Provide the (X, Y) coordinate of the cell's center where the given text is located.  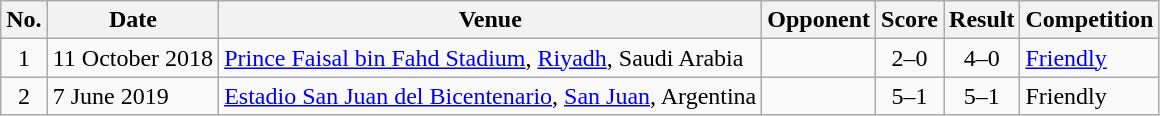
Score (910, 20)
7 June 2019 (132, 96)
Prince Faisal bin Fahd Stadium, Riyadh, Saudi Arabia (490, 58)
Venue (490, 20)
4–0 (982, 58)
2 (24, 96)
Result (982, 20)
1 (24, 58)
Opponent (819, 20)
Date (132, 20)
Competition (1090, 20)
Estadio San Juan del Bicentenario, San Juan, Argentina (490, 96)
No. (24, 20)
11 October 2018 (132, 58)
2–0 (910, 58)
